Capture the cell that displays the provided text and extract its [x, y] central coordinate. 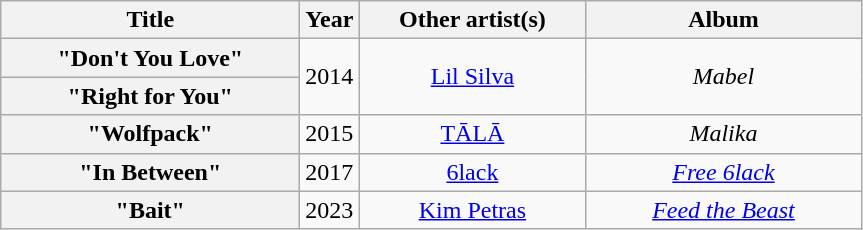
2014 [330, 77]
Lil Silva [472, 77]
Kim Petras [472, 210]
"Bait" [150, 210]
Other artist(s) [472, 20]
TĀLĀ [472, 134]
Album [724, 20]
Malika [724, 134]
Year [330, 20]
2015 [330, 134]
2017 [330, 172]
"Wolfpack" [150, 134]
6lack [472, 172]
Feed the Beast [724, 210]
"Right for You" [150, 96]
Free 6lack [724, 172]
Mabel [724, 77]
2023 [330, 210]
"In Between" [150, 172]
"Don't You Love" [150, 58]
Title [150, 20]
